Find where the given text appears and provide that cell's center as [X, Y] coordinate. 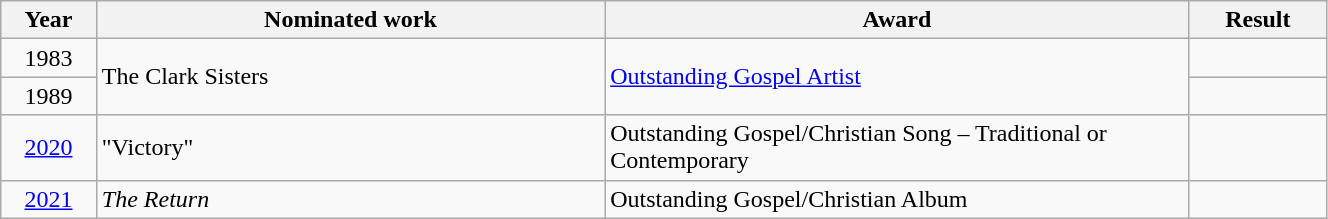
2021 [49, 199]
Nominated work [350, 20]
1983 [49, 58]
Outstanding Gospel Artist [898, 77]
The Clark Sisters [350, 77]
Result [1258, 20]
2020 [49, 148]
Year [49, 20]
The Return [350, 199]
Award [898, 20]
Outstanding Gospel/Christian Song – Traditional or Contemporary [898, 148]
"Victory" [350, 148]
1989 [49, 96]
Outstanding Gospel/Christian Album [898, 199]
